Capture the cell that displays the provided text and extract its [x, y] central coordinate. 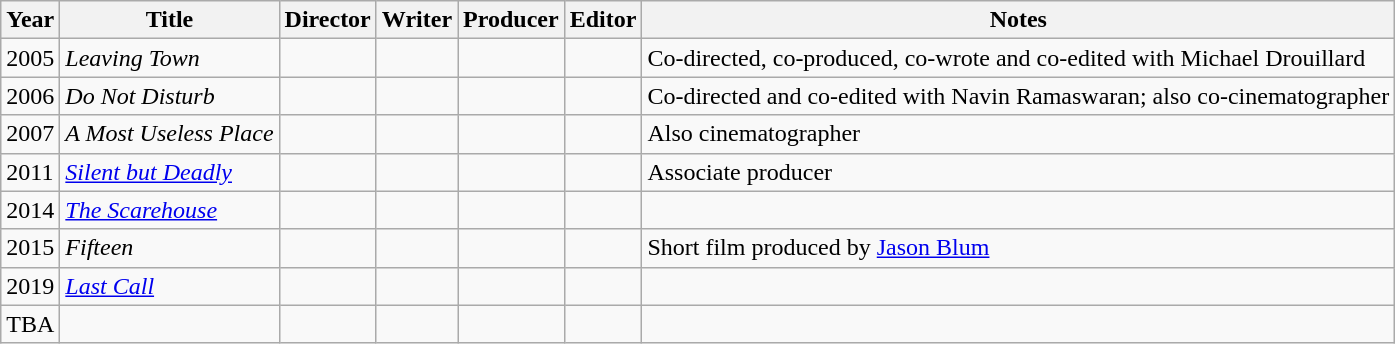
2014 [30, 210]
2006 [30, 96]
Do Not Disturb [170, 96]
2015 [30, 248]
2007 [30, 134]
Director [328, 20]
Leaving Town [170, 58]
Also cinematographer [1018, 134]
Year [30, 20]
The Scarehouse [170, 210]
Title [170, 20]
Co-directed, co-produced, co-wrote and co-edited with Michael Drouillard [1018, 58]
2019 [30, 286]
Short film produced by Jason Blum [1018, 248]
Producer [512, 20]
2011 [30, 172]
Writer [416, 20]
Editor [603, 20]
Silent but Deadly [170, 172]
Co-directed and co-edited with Navin Ramaswaran; also co-cinematographer [1018, 96]
TBA [30, 324]
Associate producer [1018, 172]
Notes [1018, 20]
A Most Useless Place [170, 134]
Last Call [170, 286]
2005 [30, 58]
Fifteen [170, 248]
